Pinpoint the cell where the given text exists, returning its [X, Y] midpoint coordinate. 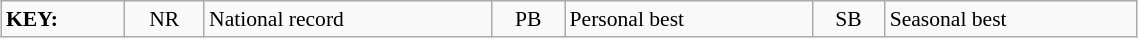
NR [164, 19]
KEY: [62, 19]
Seasonal best [1011, 19]
SB [848, 19]
Personal best [689, 19]
National record [348, 19]
PB [528, 19]
